Return (X, Y) of the center of cell containing provided text 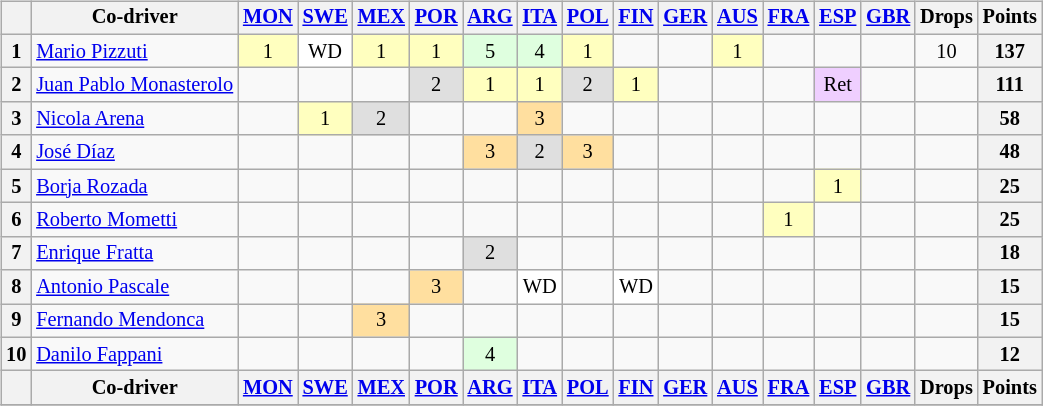
Borja Rozada (134, 186)
Nicola Arena (134, 119)
6 (16, 220)
137 (1010, 51)
Ret (838, 85)
Enrique Fratta (134, 253)
Roberto Mometti (134, 220)
12 (1010, 354)
58 (1010, 119)
48 (1010, 152)
9 (16, 321)
8 (16, 287)
José Díaz (134, 152)
Antonio Pascale (134, 287)
Mario Pizzuti (134, 51)
18 (1010, 253)
111 (1010, 85)
7 (16, 253)
Juan Pablo Monasterolo (134, 85)
Fernando Mendonca (134, 321)
Danilo Fappani (134, 354)
